For the text-containing cell, return its midpoint in (x, y) coordinate format. 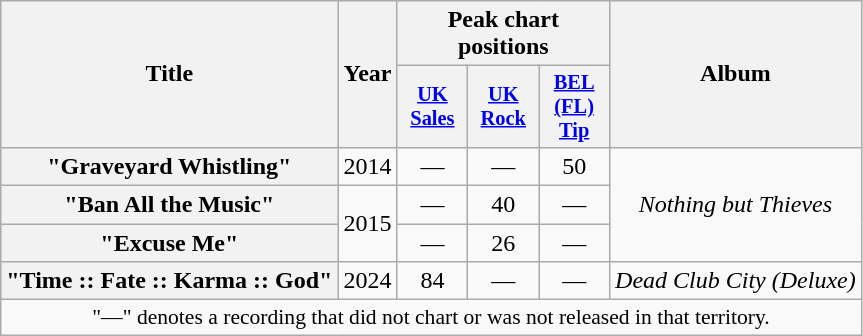
2015 (368, 224)
Title (170, 74)
Nothing but Thieves (736, 204)
UKSales (432, 107)
BEL(FL)Tip (574, 107)
"Time :: Fate :: Karma :: God" (170, 281)
Dead Club City (Deluxe) (736, 281)
Year (368, 74)
40 (504, 205)
"Excuse Me" (170, 243)
"Ban All the Music" (170, 205)
50 (574, 166)
2014 (368, 166)
"—" denotes a recording that did not chart or was not released in that territory. (431, 318)
Album (736, 74)
UKRock (504, 107)
"Graveyard Whistling" (170, 166)
26 (504, 243)
84 (432, 281)
Peak chart positions (504, 34)
2024 (368, 281)
